Find where the given text appears and provide that cell's center as (x, y) coordinate. 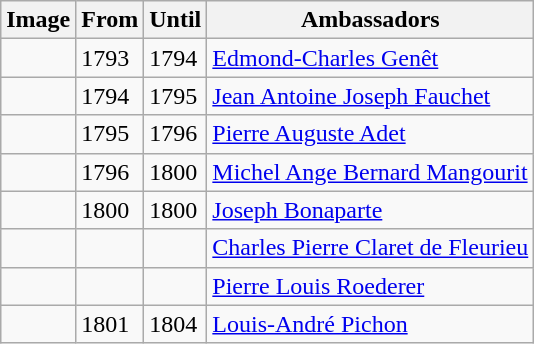
Louis-André Pichon (370, 324)
Joseph Bonaparte (370, 210)
1793 (110, 58)
1801 (110, 324)
Michel Ange Bernard Mangourit (370, 172)
Pierre Louis Roederer (370, 286)
Edmond-Charles Genêt (370, 58)
Ambassadors (370, 20)
Charles Pierre Claret de Fleurieu (370, 248)
Until (176, 20)
Image (38, 20)
1804 (176, 324)
Pierre Auguste Adet (370, 134)
From (110, 20)
Jean Antoine Joseph Fauchet (370, 96)
